Pinpoint the cell where the given text exists, returning its (x, y) midpoint coordinate. 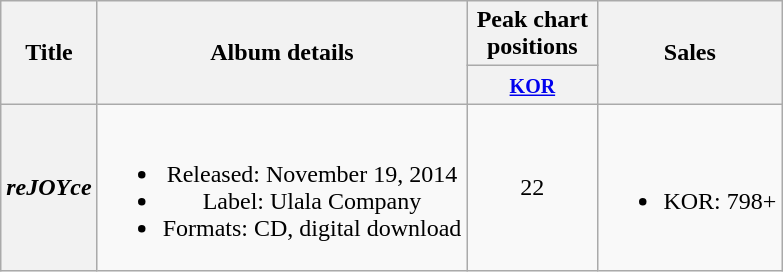
KOR (532, 85)
Album details (282, 52)
Released: November 19, 2014Label: Ulala CompanyFormats: CD, digital download (282, 188)
Title (49, 52)
reJOYce (49, 188)
KOR: 798+ (690, 188)
Peak chart positions (532, 34)
Sales (690, 52)
22 (532, 188)
